Return (X, Y) of the center of cell containing provided text 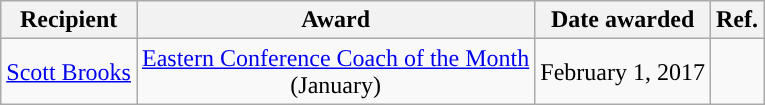
Recipient (69, 20)
Date awarded (623, 20)
Ref. (736, 20)
Eastern Conference Coach of the Month(January) (335, 72)
Award (335, 20)
February 1, 2017 (623, 72)
Scott Brooks (69, 72)
